Find where the given text appears and provide that cell's center as [x, y] coordinate. 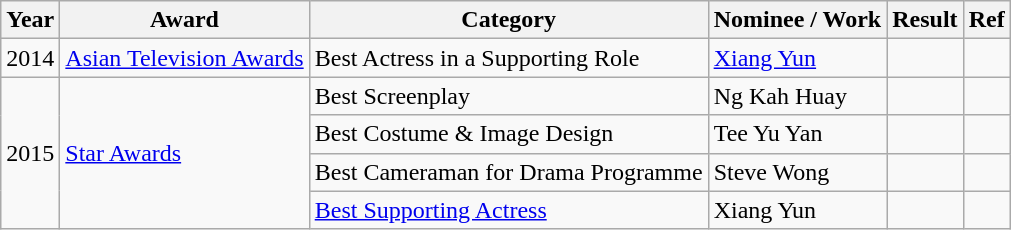
Tee Yu Yan [798, 134]
Best Cameraman for Drama Programme [508, 172]
Ng Kah Huay [798, 96]
Steve Wong [798, 172]
Star Awards [184, 153]
Award [184, 20]
Best Supporting Actress [508, 210]
Best Screenplay [508, 96]
Result [925, 20]
Ref [986, 20]
Nominee / Work [798, 20]
2014 [30, 58]
Year [30, 20]
2015 [30, 153]
Category [508, 20]
Asian Television Awards [184, 58]
Best Actress in a Supporting Role [508, 58]
Best Costume & Image Design [508, 134]
